Search for the cell housing the specified text and yield its [X, Y] center coordinate. 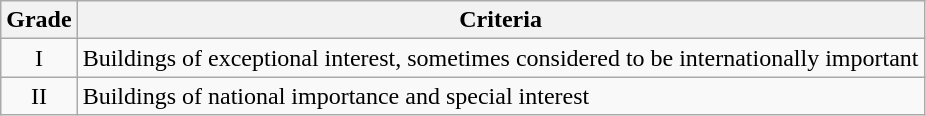
Buildings of exceptional interest, sometimes considered to be internationally important [500, 58]
Buildings of national importance and special interest [500, 96]
Grade [39, 20]
II [39, 96]
I [39, 58]
Criteria [500, 20]
